Extract the [X, Y] coordinate from the center of the cell holding the provided text.  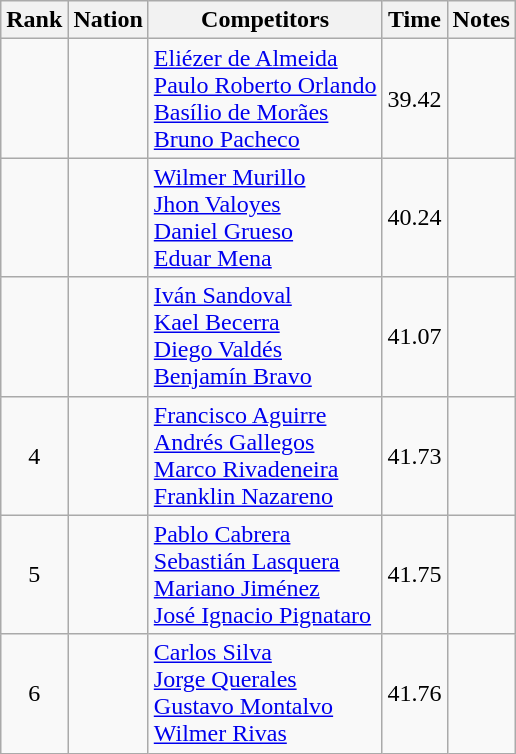
Pablo CabreraSebastián LasqueraMariano JiménezJosé Ignacio Pignataro [265, 574]
Nation [108, 20]
Competitors [265, 20]
Carlos SilvaJorge QueralesGustavo MontalvoWilmer Rivas [265, 694]
Francisco AguirreAndrés GallegosMarco RivadeneiraFranklin Nazareno [265, 456]
41.75 [414, 574]
5 [34, 574]
Notes [481, 20]
4 [34, 456]
41.76 [414, 694]
Eliézer de AlmeidaPaulo Roberto OrlandoBasílio de MorãesBruno Pacheco [265, 98]
41.73 [414, 456]
Wilmer MurilloJhon ValoyesDaniel GruesoEduar Mena [265, 218]
39.42 [414, 98]
Iván SandovalKael BecerraDiego ValdésBenjamín Bravo [265, 336]
40.24 [414, 218]
Time [414, 20]
41.07 [414, 336]
Rank [34, 20]
6 [34, 694]
